Detect which cell encompasses the target text, then output its (x, y) center coordinate. 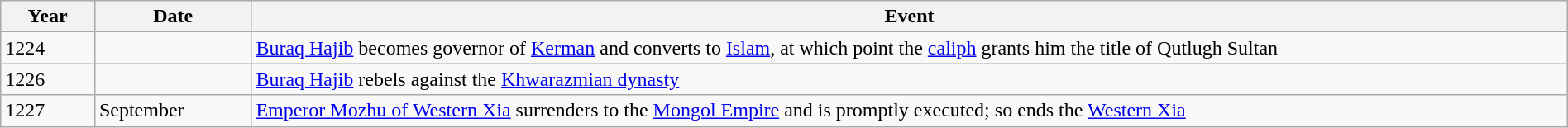
1227 (48, 111)
Event (910, 17)
Buraq Hajib rebels against the Khwarazmian dynasty (910, 79)
Year (48, 17)
Buraq Hajib becomes governor of Kerman and converts to Islam, at which point the caliph grants him the title of Qutlugh Sultan (910, 48)
1224 (48, 48)
Emperor Mozhu of Western Xia surrenders to the Mongol Empire and is promptly executed; so ends the Western Xia (910, 111)
1226 (48, 79)
September (172, 111)
Date (172, 17)
